Pinpoint the cell where the given text exists, returning its (x, y) midpoint coordinate. 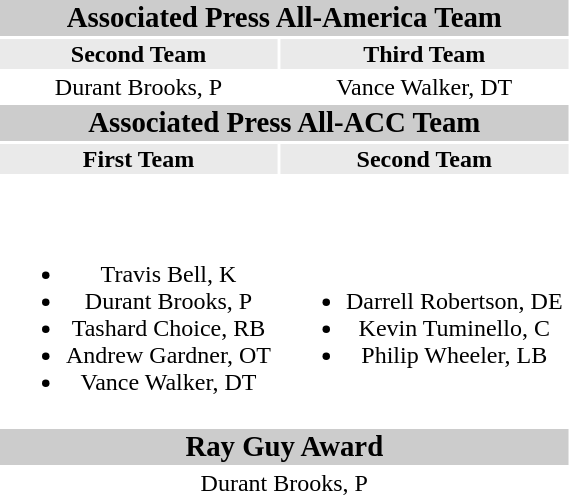
Vance Walker, DT (424, 87)
Ray Guy Award (284, 447)
First Team (138, 159)
Associated Press All-America Team (284, 18)
Durant Brooks, P (138, 87)
Associated Press All-ACC Team (284, 123)
Third Team (424, 54)
